Find where the given text appears and provide that cell's center as (X, Y) coordinate. 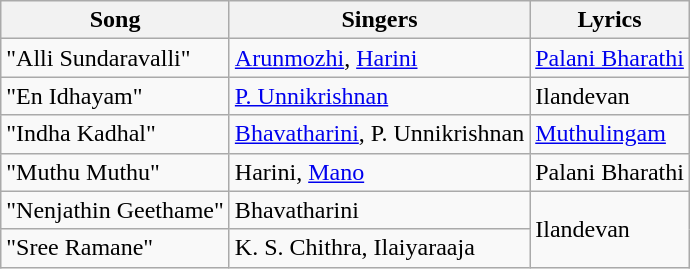
Harini, Mano (379, 172)
K. S. Chithra, Ilaiyaraaja (379, 248)
Arunmozhi, Harini (379, 58)
Singers (379, 20)
"Sree Ramane" (116, 248)
Song (116, 20)
"Indha Kadhal" (116, 134)
"Muthu Muthu" (116, 172)
"En Idhayam" (116, 96)
Bhavatharini (379, 210)
Bhavatharini, P. Unnikrishnan (379, 134)
P. Unnikrishnan (379, 96)
Muthulingam (610, 134)
Lyrics (610, 20)
"Nenjathin Geethame" (116, 210)
"Alli Sundaravalli" (116, 58)
